Pinpoint the cell where the given text exists, returning its (x, y) midpoint coordinate. 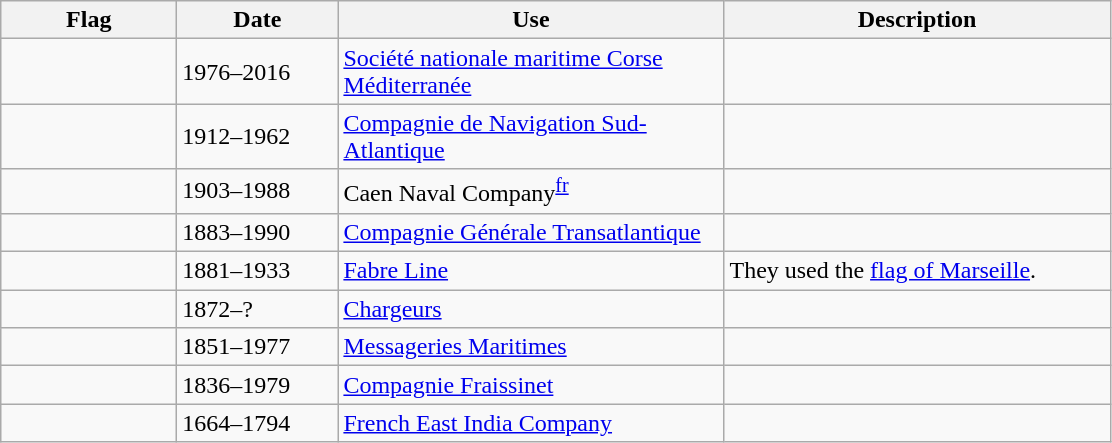
1881–1933 (258, 271)
1851–1977 (258, 347)
1664–1794 (258, 423)
Use (531, 20)
Date (258, 20)
They used the flag of Marseille. (917, 271)
1883–1990 (258, 232)
1872–? (258, 309)
1836–1979 (258, 385)
Fabre Line (531, 271)
Flag (89, 20)
Caen Naval Companyfr (531, 192)
Messageries Maritimes (531, 347)
1976–2016 (258, 72)
French East India Company (531, 423)
Compagnie Générale Transatlantique (531, 232)
Description (917, 20)
1903–1988 (258, 192)
1912–1962 (258, 136)
Compagnie de Navigation Sud-Atlantique (531, 136)
Chargeurs (531, 309)
Compagnie Fraissinet (531, 385)
Société nationale maritime Corse Méditerranée (531, 72)
